Pinpoint the cell where the given text exists, returning its (X, Y) midpoint coordinate. 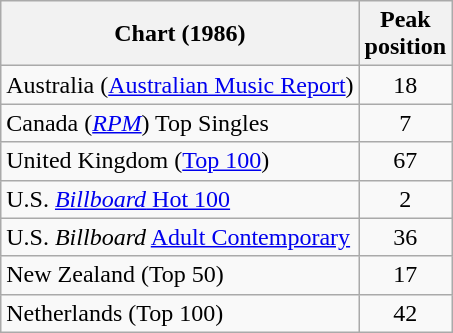
Australia (Australian Music Report) (180, 85)
U.S. Billboard Hot 100 (180, 199)
Netherlands (Top 100) (180, 313)
Canada (RPM) Top Singles (180, 123)
U.S. Billboard Adult Contemporary (180, 237)
67 (405, 161)
18 (405, 85)
17 (405, 275)
42 (405, 313)
Chart (1986) (180, 34)
36 (405, 237)
New Zealand (Top 50) (180, 275)
United Kingdom (Top 100) (180, 161)
7 (405, 123)
2 (405, 199)
Peakposition (405, 34)
